Detect which cell encompasses the target text, then output its (x, y) center coordinate. 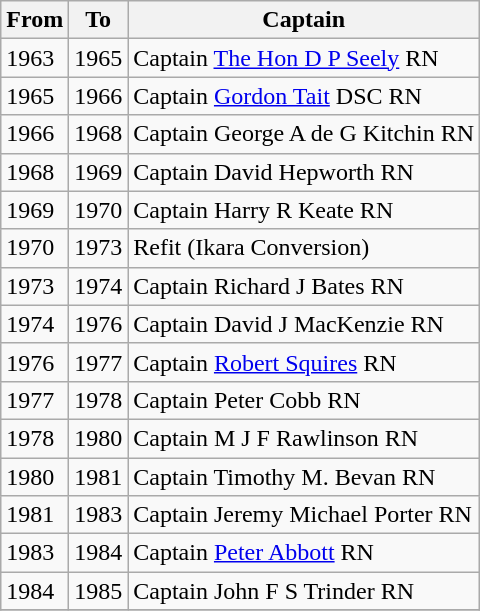
Captain Gordon Tait DSC RN (304, 96)
Captain (304, 20)
Captain Robert Squires RN (304, 362)
Refit (Ikara Conversion) (304, 248)
Captain Jeremy Michael Porter RN (304, 515)
1963 (35, 58)
Captain Timothy M. Bevan RN (304, 477)
Captain The Hon D P Seely RN (304, 58)
Captain Harry R Keate RN (304, 210)
Captain M J F Rawlinson RN (304, 438)
Captain David J MacKenzie RN (304, 324)
Captain Peter Cobb RN (304, 400)
Captain David Hepworth RN (304, 172)
From (35, 20)
Captain John F S Trinder RN (304, 591)
Captain Richard J Bates RN (304, 286)
Captain Peter Abbott RN (304, 553)
Captain George A de G Kitchin RN (304, 134)
1985 (98, 591)
To (98, 20)
